Pinpoint the cell where the given text exists, returning its (x, y) midpoint coordinate. 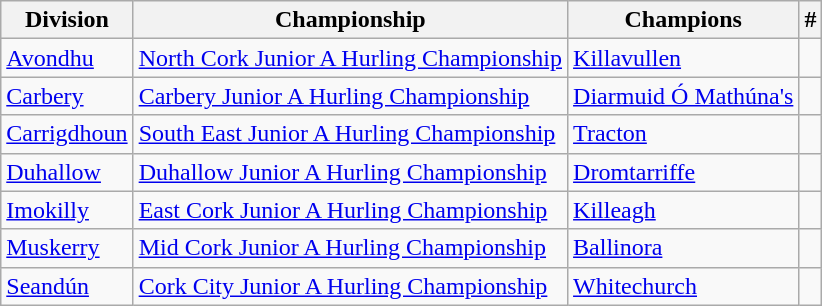
Ballinora (684, 248)
Carrigdhoun (67, 134)
Seandún (67, 286)
Whitechurch (684, 286)
South East Junior A Hurling Championship (350, 134)
Dromtarriffe (684, 172)
Carbery (67, 96)
Killeagh (684, 210)
Imokilly (67, 210)
Diarmuid Ó Mathúna's (684, 96)
Muskerry (67, 248)
Champions (684, 20)
Cork City Junior A Hurling Championship (350, 286)
Tracton (684, 134)
# (810, 20)
Championship (350, 20)
Avondhu (67, 58)
Division (67, 20)
Mid Cork Junior A Hurling Championship (350, 248)
Killavullen (684, 58)
Carbery Junior A Hurling Championship (350, 96)
Duhallow Junior A Hurling Championship (350, 172)
North Cork Junior A Hurling Championship (350, 58)
East Cork Junior A Hurling Championship (350, 210)
Duhallow (67, 172)
